Output the [X, Y] coordinate of the center of the cell containing the given text.  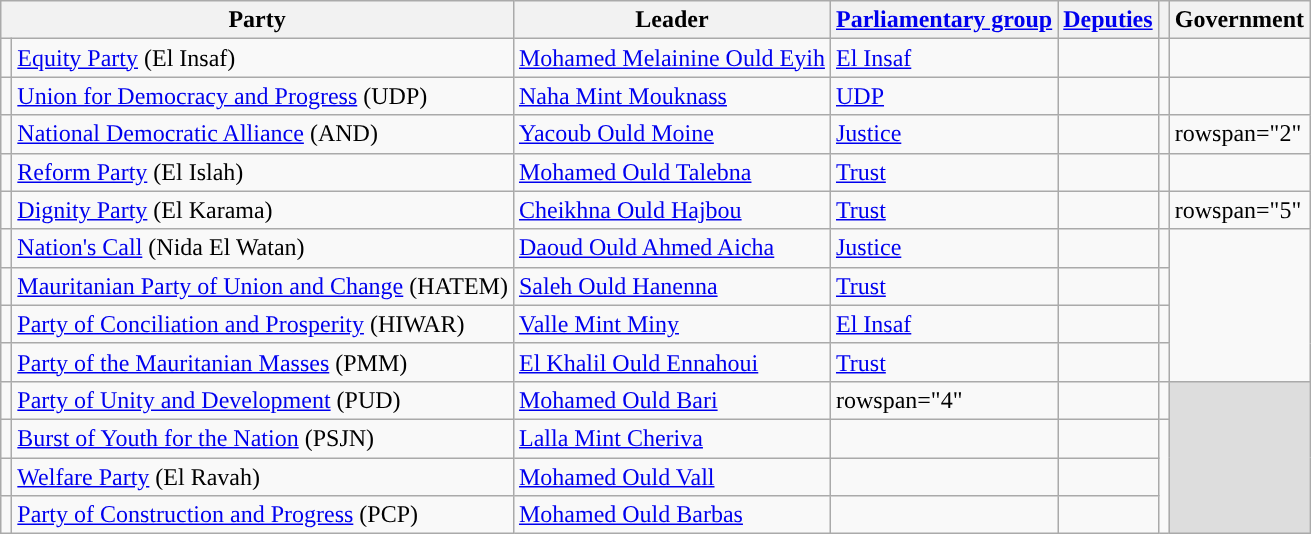
Yacoub Ould Moine [672, 134]
Mauritanian Party of Union and Change (HATEM) [263, 286]
Lalla Mint Cheriva [672, 438]
Deputies [1108, 20]
Cheikhna Ould Hajbou [672, 210]
Mohamed Ould Talebna [672, 172]
Party [258, 20]
UDP [944, 96]
Mohamed Ould Barbas [672, 515]
Union for Democracy and Progress (UDP) [263, 96]
rowspan="4" [944, 400]
Mohamed Ould Bari [672, 400]
Party of Conciliation and Prosperity (HIWAR) [263, 324]
Equity Party (El Insaf) [263, 58]
Naha Mint Mouknass [672, 96]
Party of Construction and Progress (PCP) [263, 515]
Government [1239, 20]
Dignity Party (El Karama) [263, 210]
Nation's Call (Nida El Watan) [263, 248]
Valle Mint Miny [672, 324]
rowspan="2" [1239, 134]
Party of Unity and Development (PUD) [263, 400]
Mohamed Melainine Ould Eyih [672, 58]
National Democratic Alliance (AND) [263, 134]
El Khalil Ould Ennahoui [672, 362]
Leader [672, 20]
Mohamed Ould Vall [672, 477]
Welfare Party (El Ravah) [263, 477]
Party of the Mauritanian Masses (PMM) [263, 362]
Parliamentary group [944, 20]
Reform Party (El Islah) [263, 172]
rowspan="5" [1239, 210]
Burst of Youth for the Nation (PSJN) [263, 438]
Daoud Ould Ahmed Aicha [672, 248]
Saleh Ould Hanenna [672, 286]
